For the text-containing cell, return its midpoint in [X, Y] coordinate format. 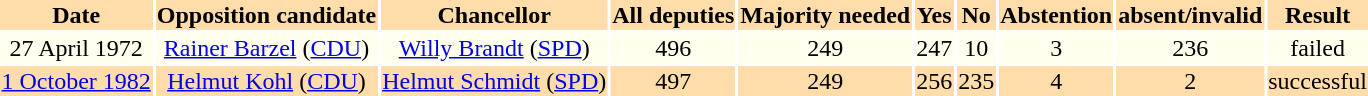
Chancellor [494, 15]
497 [674, 81]
Majority needed [826, 15]
Helmut Schmidt (SPD) [494, 81]
2 [1190, 81]
4 [1056, 81]
No [976, 15]
Willy Brandt (SPD) [494, 48]
10 [976, 48]
All deputies [674, 15]
Date [76, 15]
Abstention [1056, 15]
absent/invalid [1190, 15]
Opposition candidate [266, 15]
247 [934, 48]
Rainer Barzel (CDU) [266, 48]
235 [976, 81]
236 [1190, 48]
1 October 1982 [76, 81]
Yes [934, 15]
Helmut Kohl (CDU) [266, 81]
496 [674, 48]
3 [1056, 48]
256 [934, 81]
27 April 1972 [76, 48]
